For the text-containing cell, return its midpoint in (x, y) coordinate format. 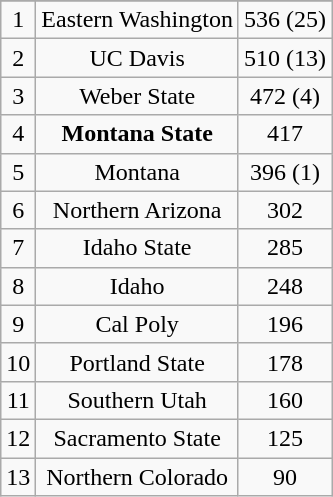
472 (4) (284, 96)
Cal Poly (138, 324)
4 (18, 134)
396 (1) (284, 172)
90 (284, 477)
Idaho (138, 286)
Montana State (138, 134)
10 (18, 362)
178 (284, 362)
Eastern Washington (138, 20)
510 (13) (284, 58)
Northern Arizona (138, 210)
11 (18, 400)
285 (284, 248)
Weber State (138, 96)
9 (18, 324)
12 (18, 438)
2 (18, 58)
3 (18, 96)
Montana (138, 172)
Portland State (138, 362)
7 (18, 248)
417 (284, 134)
536 (25) (284, 20)
Northern Colorado (138, 477)
Southern Utah (138, 400)
125 (284, 438)
248 (284, 286)
160 (284, 400)
8 (18, 286)
UC Davis (138, 58)
Sacramento State (138, 438)
196 (284, 324)
13 (18, 477)
Idaho State (138, 248)
302 (284, 210)
1 (18, 20)
6 (18, 210)
5 (18, 172)
